Locate the cell with the specified text and output its (X, Y) center coordinate. 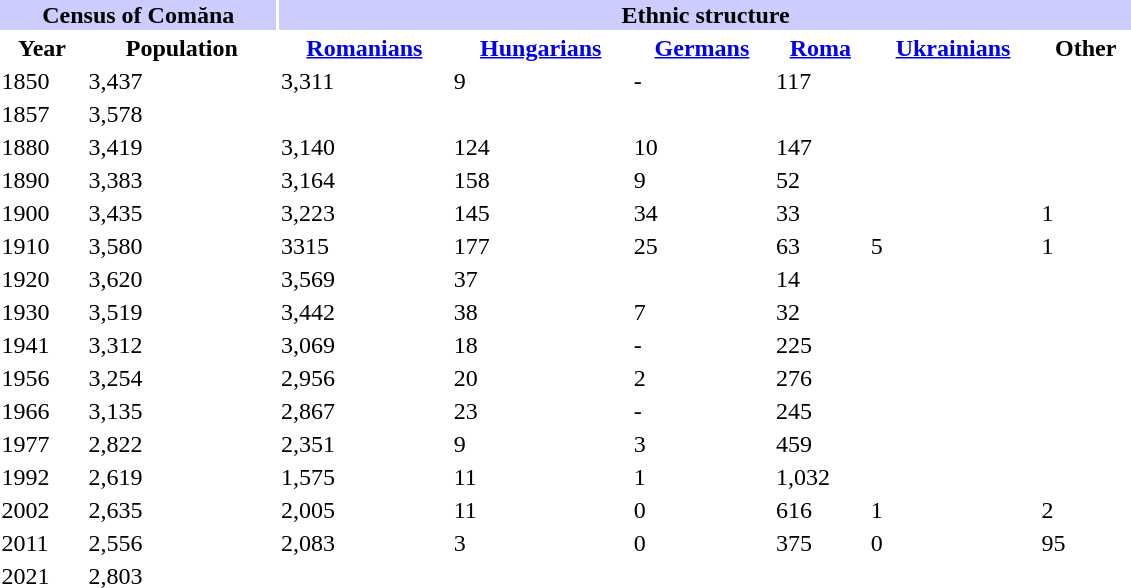
117 (821, 81)
3,254 (182, 378)
1857 (42, 114)
33 (821, 213)
2,556 (182, 543)
1992 (42, 477)
124 (540, 147)
1890 (42, 180)
2 (702, 378)
3,164 (365, 180)
2,083 (365, 543)
23 (540, 411)
2,635 (182, 510)
1956 (42, 378)
32 (821, 312)
1880 (42, 147)
38 (540, 312)
3,223 (365, 213)
34 (702, 213)
14 (821, 279)
2,822 (182, 444)
3315 (365, 246)
3,519 (182, 312)
3,135 (182, 411)
1966 (42, 411)
63 (821, 246)
147 (821, 147)
177 (540, 246)
3,442 (365, 312)
1941 (42, 345)
18 (540, 345)
2011 (42, 543)
1,032 (821, 477)
Romanians (365, 48)
2,867 (365, 411)
Census of Comăna (138, 15)
20 (540, 378)
616 (821, 510)
Population (182, 48)
158 (540, 180)
1,575 (365, 477)
276 (821, 378)
245 (821, 411)
10 (702, 147)
1850 (42, 81)
3,620 (182, 279)
145 (540, 213)
2,351 (365, 444)
2,956 (365, 378)
375 (821, 543)
Hungarians (540, 48)
459 (821, 444)
3,140 (365, 147)
Year (42, 48)
2002 (42, 510)
37 (540, 279)
3,569 (365, 279)
3,437 (182, 81)
1900 (42, 213)
2,619 (182, 477)
3,383 (182, 180)
1930 (42, 312)
1910 (42, 246)
1920 (42, 279)
3,580 (182, 246)
25 (702, 246)
5 (953, 246)
Ukrainians (953, 48)
2,005 (365, 510)
1977 (42, 444)
3,069 (365, 345)
Roma (821, 48)
52 (821, 180)
3,578 (182, 114)
3,312 (182, 345)
Germans (702, 48)
3,311 (365, 81)
225 (821, 345)
7 (702, 312)
3,435 (182, 213)
3,419 (182, 147)
